Provide the [X, Y] coordinate of the cell's center where the given text is located.  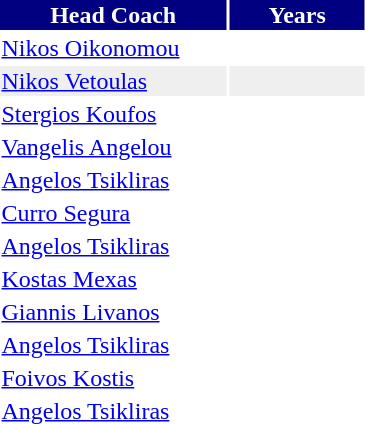
Nikos Oikonomou [113, 48]
Curro Segura [113, 213]
Head Coach [113, 15]
Nikos Vetoulas [113, 81]
Stergios Koufos [113, 114]
Foivos Kostis [113, 378]
Years [297, 15]
Giannis Livanos [113, 312]
Kostas Mexas [113, 279]
Vangelis Angelou [113, 147]
